Detect which cell encompasses the target text, then output its [X, Y] center coordinate. 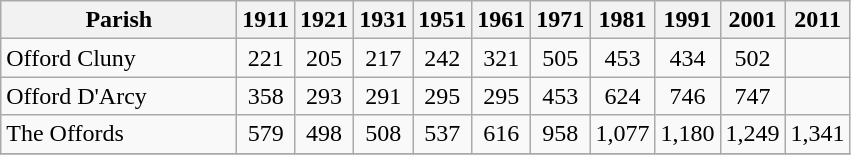
205 [324, 58]
291 [384, 96]
1911 [266, 20]
1951 [442, 20]
958 [560, 134]
1931 [384, 20]
Offord D'Arcy [119, 96]
624 [622, 96]
321 [502, 58]
358 [266, 96]
1,341 [818, 134]
Offord Cluny [119, 58]
The Offords [119, 134]
Parish [119, 20]
2011 [818, 20]
221 [266, 58]
2001 [752, 20]
1,077 [622, 134]
579 [266, 134]
1991 [688, 20]
1,249 [752, 134]
293 [324, 96]
747 [752, 96]
502 [752, 58]
242 [442, 58]
434 [688, 58]
498 [324, 134]
1981 [622, 20]
616 [502, 134]
1961 [502, 20]
746 [688, 96]
505 [560, 58]
217 [384, 58]
1921 [324, 20]
1971 [560, 20]
508 [384, 134]
1,180 [688, 134]
537 [442, 134]
